Search for the cell housing the specified text and yield its (X, Y) center coordinate. 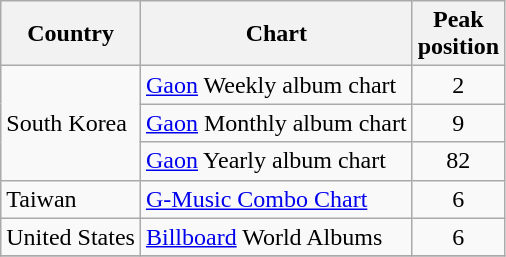
Chart (276, 34)
9 (458, 123)
Gaon Yearly album chart (276, 161)
82 (458, 161)
2 (458, 85)
Gaon Weekly album chart (276, 85)
Taiwan (71, 199)
G-Music Combo Chart (276, 199)
South Korea (71, 123)
Country (71, 34)
United States (71, 237)
Billboard World Albums (276, 237)
Peakposition (458, 34)
Gaon Monthly album chart (276, 123)
